Provide the [x, y] coordinate of the cell's center where the given text is located.  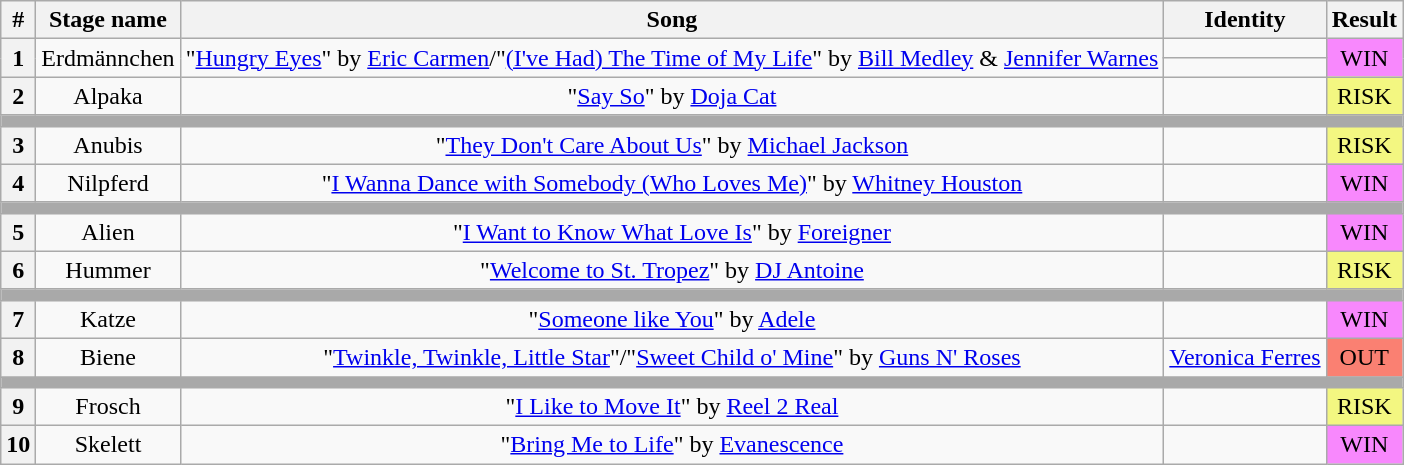
8 [18, 357]
Hummer [108, 270]
"They Don't Care About Us" by Michael Jackson [672, 145]
6 [18, 270]
Alpaka [108, 96]
Alien [108, 232]
"I Wanna Dance with Somebody (Who Loves Me)" by Whitney Houston [672, 183]
"Twinkle, Twinkle, Little Star"/"Sweet Child o' Mine" by Guns N' Roses [672, 357]
1 [18, 58]
Veronica Ferres [1245, 357]
5 [18, 232]
OUT [1364, 357]
Stage name [108, 20]
Skelett [108, 445]
"Welcome to St. Tropez" by DJ Antoine [672, 270]
3 [18, 145]
Frosch [108, 407]
"Hungry Eyes" by Eric Carmen/"(I've Had) The Time of My Life" by Bill Medley & Jennifer Warnes [672, 58]
"Say So" by Doja Cat [672, 96]
"I Want to Know What Love Is" by Foreigner [672, 232]
4 [18, 183]
Nilpferd [108, 183]
2 [18, 96]
10 [18, 445]
Song [672, 20]
Identity [1245, 20]
# [18, 20]
Erdmännchen [108, 58]
Result [1364, 20]
7 [18, 319]
Katze [108, 319]
9 [18, 407]
Anubis [108, 145]
"I Like to Move It" by Reel 2 Real [672, 407]
"Bring Me to Life" by Evanescence [672, 445]
"Someone like You" by Adele [672, 319]
Biene [108, 357]
